Extract the (x, y) coordinate from the center of the cell holding the provided text.  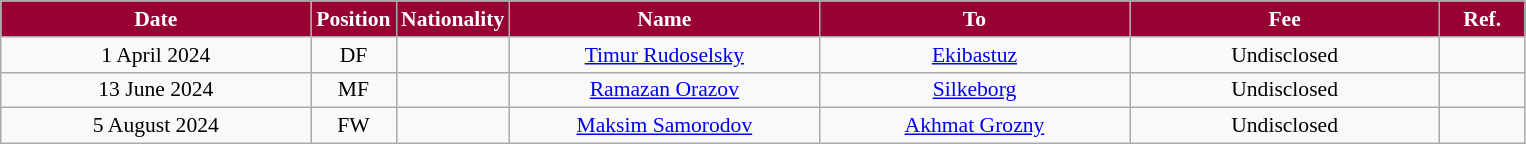
Akhmat Grozny (974, 126)
Ref. (1482, 19)
Fee (1285, 19)
Name (664, 19)
Maksim Samorodov (664, 126)
Date (156, 19)
FW (354, 126)
MF (354, 90)
Nationality (452, 19)
Ramazan Orazov (664, 90)
Silkeborg (974, 90)
To (974, 19)
Ekibastuz (974, 55)
Timur Rudoselsky (664, 55)
5 August 2024 (156, 126)
DF (354, 55)
Position (354, 19)
1 April 2024 (156, 55)
13 June 2024 (156, 90)
